Return [x, y] of the center of cell containing provided text 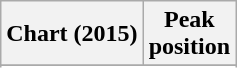
Chart (2015) [72, 34]
Peakposition [189, 34]
